Output the [x, y] coordinate of the center of the cell containing the given text.  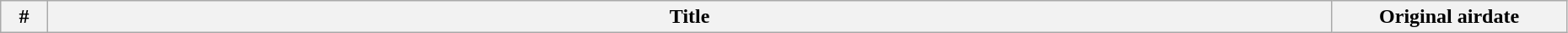
Title [689, 17]
Original airdate [1449, 17]
# [24, 17]
